Determine the (x, y) coordinate at the center of the cell enclosing the given text.  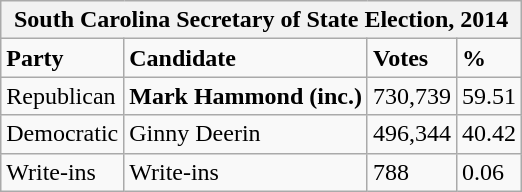
Mark Hammond (inc.) (246, 96)
Republican (62, 96)
59.51 (490, 96)
Democratic (62, 134)
Ginny Deerin (246, 134)
40.42 (490, 134)
788 (412, 172)
0.06 (490, 172)
South Carolina Secretary of State Election, 2014 (262, 20)
496,344 (412, 134)
Votes (412, 58)
% (490, 58)
730,739 (412, 96)
Party (62, 58)
Candidate (246, 58)
